Locate the cell with the specified text and output its (X, Y) center coordinate. 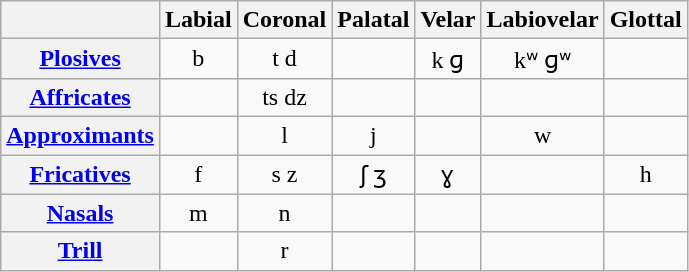
Approximants (80, 135)
Glottal (646, 20)
Palatal (374, 20)
s z (284, 174)
l (284, 135)
ɣ (448, 174)
Affricates (80, 97)
w (542, 135)
f (198, 174)
ʃ ʒ (374, 174)
Labial (198, 20)
ts dz (284, 97)
k ɡ (448, 59)
r (284, 251)
m (198, 213)
Velar (448, 20)
Fricatives (80, 174)
Plosives (80, 59)
Nasals (80, 213)
t d (284, 59)
j (374, 135)
Labiovelar (542, 20)
b (198, 59)
n (284, 213)
kʷ ɡʷ (542, 59)
Coronal (284, 20)
h (646, 174)
Trill (80, 251)
